Output the (x, y) coordinate of the center of the cell containing the given text.  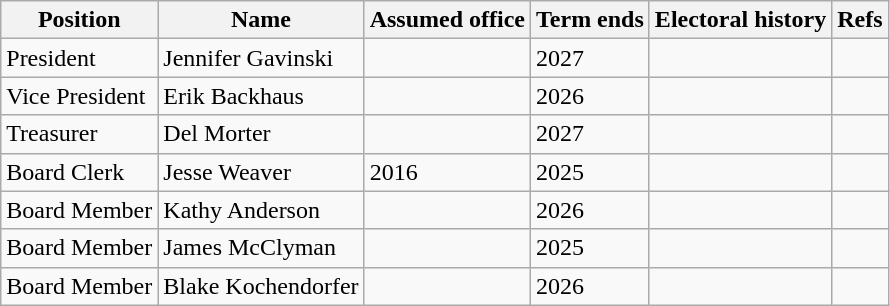
Assumed office (447, 20)
Electoral history (740, 20)
2016 (447, 172)
Jesse Weaver (261, 172)
President (80, 58)
Blake Kochendorfer (261, 286)
Refs (860, 20)
Position (80, 20)
Kathy Anderson (261, 210)
Term ends (590, 20)
Jennifer Gavinski (261, 58)
Treasurer (80, 134)
Name (261, 20)
Vice President (80, 96)
Erik Backhaus (261, 96)
Del Morter (261, 134)
James McClyman (261, 248)
Board Clerk (80, 172)
